For the text-containing cell, return its midpoint in (x, y) coordinate format. 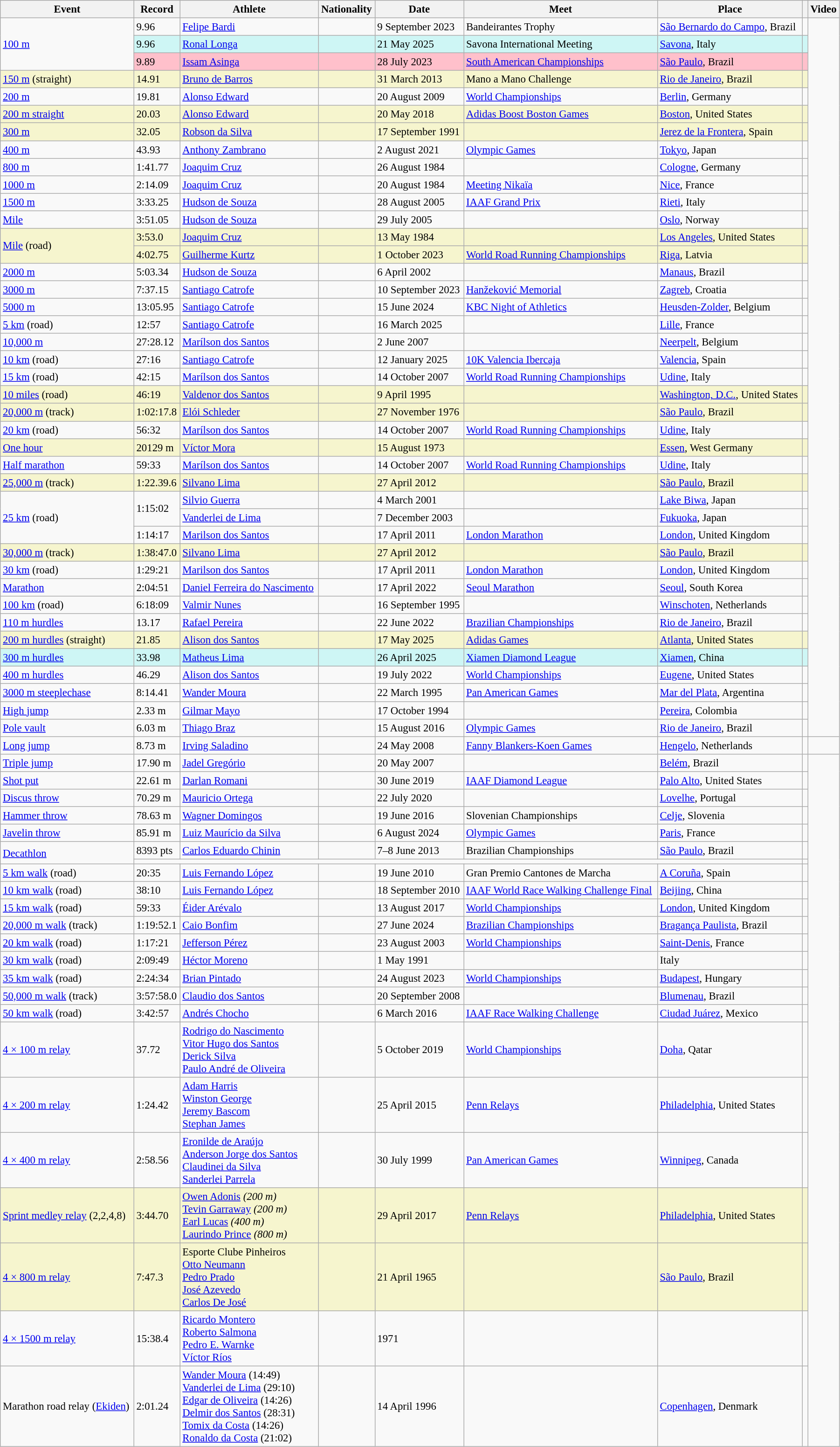
Issam Asinga (249, 62)
400 m (67, 150)
Record (157, 9)
25 km (road) (67, 517)
4:02.75 (157, 255)
Robson da Silva (249, 132)
1:38:47.0 (157, 552)
15 August 2016 (420, 728)
20129 m (157, 448)
2:09:49 (157, 961)
Marathon (67, 588)
12:57 (157, 325)
30 km (road) (67, 570)
Valmir Nunes (249, 605)
Eronilde de AraújoAnderson Jorge dos SantosClaudinei da SilvaSanderlei Parrela (249, 1160)
Manaus, Brazil (730, 272)
20 August 1984 (420, 185)
Mar del Plata, Argentina (730, 693)
56:32 (157, 430)
Meeting Nikaïa (561, 185)
4 × 100 m relay (67, 1050)
16 March 2025 (420, 325)
Brian Pintado (249, 978)
15 km (road) (67, 377)
1 May 1991 (420, 961)
Fanny Blankers-Koen Games (561, 745)
20 May 2018 (420, 114)
18 September 2010 (420, 890)
20 km walk (road) (67, 943)
6 August 2024 (420, 833)
800 m (67, 167)
2:58.56 (157, 1160)
16 September 1995 (420, 605)
5000 m (67, 307)
Winschoten, Netherlands (730, 605)
20,000 m walk (track) (67, 925)
3:44.70 (157, 1216)
200 m straight (67, 114)
22 June 2022 (420, 623)
Half marathon (67, 465)
Ronal Longa (249, 44)
20 May 2007 (420, 763)
Lille, France (730, 325)
14.91 (157, 79)
Blumenau, Brazil (730, 996)
Fukuoka, Japan (730, 517)
Jerez de la Frontera, Spain (730, 132)
Event (67, 9)
46.29 (157, 675)
Berlin, Germany (730, 97)
Éider Arévalo (249, 908)
Pereira, Colombia (730, 710)
24 August 2023 (420, 978)
1:19:52.1 (157, 925)
Hammer throw (67, 815)
2000 m (67, 272)
Zagreb, Croatia (730, 289)
1:22.39.6 (157, 482)
37.72 (157, 1050)
Nationality (347, 9)
IAAF Grand Prix (561, 202)
One hour (67, 448)
Carlos Eduardo Chinin (249, 850)
Luiz Maurício da Silva (249, 833)
35 km walk (road) (67, 978)
Sprint medley relay (2,2,4,8) (67, 1216)
150 m (straight) (67, 79)
Bruno de Barros (249, 79)
Owen Adonis (200 m)Tevin Garraway (200 m)Earl Lucas (400 m)Laurindo Prince (800 m) (249, 1216)
27:16 (157, 360)
30 km walk (road) (67, 961)
Riga, Latvia (730, 255)
Caio Bonfim (249, 925)
23 August 2003 (420, 943)
Mano a Mano Challenge (561, 79)
Saint-Denis, France (730, 943)
Rieti, Italy (730, 202)
Celje, Slovenia (730, 815)
1:15:02 (157, 509)
2:01.24 (157, 1407)
2:04:51 (157, 588)
200 m hurdles (straight) (67, 640)
19 June 2016 (420, 815)
IAAF World Race Walking Challenge Final (561, 890)
15 June 2024 (420, 307)
Mauricio Ortega (249, 798)
Vanderlei de Lima (249, 517)
Eugene, United States (730, 675)
10K Valencia Ibercaja (561, 360)
30 July 1999 (420, 1160)
9.89 (157, 62)
Date (420, 9)
10 September 2023 (420, 289)
Rafael Pereira (249, 623)
Mile (67, 220)
Savona, Italy (730, 44)
Oslo, Norway (730, 220)
Italy (730, 961)
10 km (road) (67, 360)
Valencia, Spain (730, 360)
19 June 2010 (420, 873)
5 km walk (road) (67, 873)
27 June 2024 (420, 925)
2 June 2007 (420, 342)
13.17 (157, 623)
Lake Biwa, Japan (730, 500)
Mile (road) (67, 246)
1 October 2023 (420, 255)
Tokyo, Japan (730, 150)
Héctor Moreno (249, 961)
Gran Premio Cantones de Marcha (561, 873)
15 August 1973 (420, 448)
Doha, Qatar (730, 1050)
20 km (road) (67, 430)
21.85 (157, 640)
1971 (420, 1339)
Los Angeles, United States (730, 237)
Xiamen Diamond League (561, 658)
6 March 2016 (420, 1013)
8.73 m (157, 745)
Boston, United States (730, 114)
20:35 (157, 873)
4 × 800 m relay (67, 1277)
Xiamen, China (730, 658)
South American Championships (561, 62)
Budapest, Hungary (730, 978)
15 km walk (road) (67, 908)
70.29 m (157, 798)
2.33 m (157, 710)
50,000 m walk (track) (67, 996)
5 October 2019 (420, 1050)
Gilmar Mayo (249, 710)
22 March 1995 (420, 693)
Elói Schleder (249, 413)
8393 pts (157, 850)
400 m hurdles (67, 675)
32.05 (157, 132)
Felipe Bardi (249, 27)
26 August 1984 (420, 167)
14 April 1996 (420, 1407)
São Bernardo do Campo, Brazil (730, 27)
17 May 2025 (420, 640)
Darlan Romani (249, 780)
42:15 (157, 377)
7–8 June 2013 (420, 850)
Javelin throw (67, 833)
4 × 200 m relay (67, 1105)
Discus throw (67, 798)
4 × 400 m relay (67, 1160)
Jefferson Pérez (249, 943)
10,000 m (67, 342)
Adidas Games (561, 640)
17.90 m (157, 763)
30,000 m (track) (67, 552)
Wander Moura (14:49)Vanderlei de Lima (29:10)Edgar de Oliveira (14:26)Delmir dos Santos (28:31)Tomix da Costa (14:26)Ronaldo da Costa (21:02) (249, 1407)
Hengelo, Netherlands (730, 745)
22.61 m (157, 780)
31 March 2013 (420, 79)
29 July 2005 (420, 220)
7:37.15 (157, 289)
Decathlon (67, 853)
25,000 m (track) (67, 482)
Neerpelt, Belgium (730, 342)
5 km (road) (67, 325)
Jadel Gregório (249, 763)
24 May 2008 (420, 745)
2:14.09 (157, 185)
300 m hurdles (67, 658)
Víctor Mora (249, 448)
3000 m (67, 289)
200 m (67, 97)
IAAF Diamond League (561, 780)
6.03 m (157, 728)
12 January 2025 (420, 360)
46:19 (157, 395)
Slovenian Championships (561, 815)
Thiago Braz (249, 728)
3:33.25 (157, 202)
20,000 m (track) (67, 413)
9 September 2023 (420, 27)
Rodrigo do NascimentoVitor Hugo dos SantosDerick SilvaPaulo André de Oliveira (249, 1050)
Long jump (67, 745)
17 April 2022 (420, 588)
300 m (67, 132)
Triple jump (67, 763)
21 April 1965 (420, 1277)
4 × 1500 m relay (67, 1339)
110 m hurdles (67, 623)
20 September 2008 (420, 996)
78.63 m (157, 815)
1:29:21 (157, 570)
Bandeirantes Trophy (561, 27)
Shot put (67, 780)
13:05.95 (157, 307)
Meet (561, 9)
26 April 2025 (420, 658)
Esporte Clube PinheirosOtto NeumannPedro PradoJosé AzevedoCarlos De José (249, 1277)
A Coruña, Spain (730, 873)
Ciudad Juárez, Mexico (730, 1013)
Daniel Ferreira do Nascimento (249, 588)
27 November 1976 (420, 413)
Lovelhe, Portugal (730, 798)
1:17:21 (157, 943)
15:38.4 (157, 1339)
Athlete (249, 9)
Adam HarrisWinston GeorgeJeremy BascomStephan James (249, 1105)
30 June 2019 (420, 780)
Seoul, South Korea (730, 588)
33.98 (157, 658)
19 July 2022 (420, 675)
Ricardo MonteroRoberto SalmonaPedro E. WarnkeVíctor Ríos (249, 1339)
5:03.34 (157, 272)
3:57:58.0 (157, 996)
7:47.3 (157, 1277)
Claudio dos Santos (249, 996)
38:10 (157, 890)
21 May 2025 (420, 44)
Video (824, 9)
Guilherme Kurtz (249, 255)
Atlanta, United States (730, 640)
3000 m steeplechase (67, 693)
27:28.12 (157, 342)
17 September 1991 (420, 132)
Anthony Zambrano (249, 150)
10 km walk (road) (67, 890)
20 August 2009 (420, 97)
Matheus Lima (249, 658)
8:14.41 (157, 693)
Heusden-Zolder, Belgium (730, 307)
High jump (67, 710)
Nice, France (730, 185)
1:14:17 (157, 535)
Marathon road relay (Ekiden) (67, 1407)
9 April 1995 (420, 395)
1:02:17.8 (157, 413)
Adidas Boost Boston Games (561, 114)
Silvio Guerra (249, 500)
3:53.0 (157, 237)
Essen, West Germany (730, 448)
43.93 (157, 150)
Bragança Paulista, Brazil (730, 925)
2 August 2021 (420, 150)
6:18:09 (157, 605)
Wander Moura (249, 693)
Palo Alto, United States (730, 780)
1000 m (67, 185)
Beijing, China (730, 890)
1:24.42 (157, 1105)
2:24:34 (157, 978)
3:42:57 (157, 1013)
85.91 m (157, 833)
29 April 2017 (420, 1216)
Pole vault (67, 728)
28 August 2005 (420, 202)
100 km (road) (67, 605)
17 October 1994 (420, 710)
100 m (67, 45)
7 December 2003 (420, 517)
Cologne, Germany (730, 167)
Hanžeković Memorial (561, 289)
Winnipeg, Canada (730, 1160)
Washington, D.C., United States (730, 395)
4 March 2001 (420, 500)
Savona International Meeting (561, 44)
Paris, France (730, 833)
Irving Saladino (249, 745)
Place (730, 9)
Andrés Chocho (249, 1013)
Valdenor dos Santos (249, 395)
6 April 2002 (420, 272)
10 miles (road) (67, 395)
25 April 2015 (420, 1105)
Copenhagen, Denmark (730, 1407)
3:51.05 (157, 220)
22 July 2020 (420, 798)
KBC Night of Athletics (561, 307)
20.03 (157, 114)
IAAF Race Walking Challenge (561, 1013)
Wagner Domingos (249, 815)
1500 m (67, 202)
Seoul Marathon (561, 588)
19.81 (157, 97)
13 May 1984 (420, 237)
50 km walk (road) (67, 1013)
1:41.77 (157, 167)
28 July 2023 (420, 62)
13 August 2017 (420, 908)
Belém, Brazil (730, 763)
